Pinpoint the cell where the given text exists, returning its [x, y] midpoint coordinate. 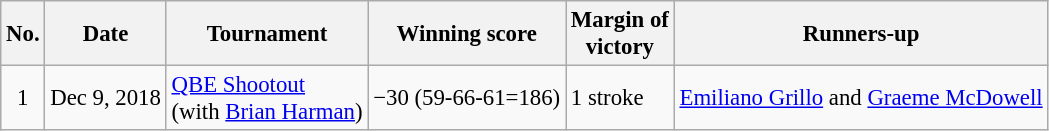
Margin ofvictory [620, 34]
Emiliano Grillo and Graeme McDowell [861, 98]
Tournament [267, 34]
QBE Shootout(with Brian Harman) [267, 98]
1 stroke [620, 98]
Dec 9, 2018 [106, 98]
Date [106, 34]
Winning score [467, 34]
Runners-up [861, 34]
No. [23, 34]
1 [23, 98]
−30 (59-66-61=186) [467, 98]
